Find where the given text appears and provide that cell's center as [X, Y] coordinate. 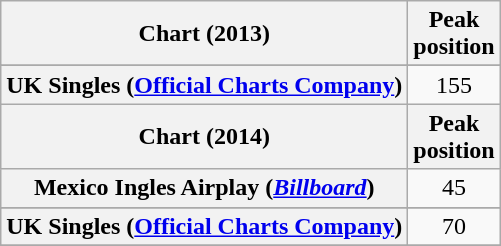
155 [454, 85]
Chart (2014) [204, 136]
70 [454, 226]
45 [454, 188]
Chart (2013) [204, 34]
Mexico Ingles Airplay (Billboard) [204, 188]
